Scan for the cell matching the given text and deliver its [X, Y] coordinate at center. 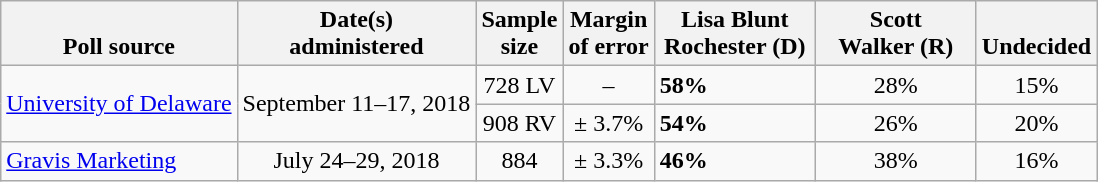
28% [896, 85]
884 [520, 161]
728 LV [520, 85]
– [608, 85]
September 11–17, 2018 [356, 104]
ScottWalker (R) [896, 34]
Marginof error [608, 34]
± 3.7% [608, 123]
908 RV [520, 123]
38% [896, 161]
54% [734, 123]
Date(s)administered [356, 34]
16% [1036, 161]
58% [734, 85]
Gravis Marketing [119, 161]
26% [896, 123]
± 3.3% [608, 161]
20% [1036, 123]
University of Delaware [119, 104]
Poll source [119, 34]
46% [734, 161]
Undecided [1036, 34]
Lisa BluntRochester (D) [734, 34]
15% [1036, 85]
July 24–29, 2018 [356, 161]
Samplesize [520, 34]
